Extract the [x, y] coordinate from the center of the cell holding the provided text.  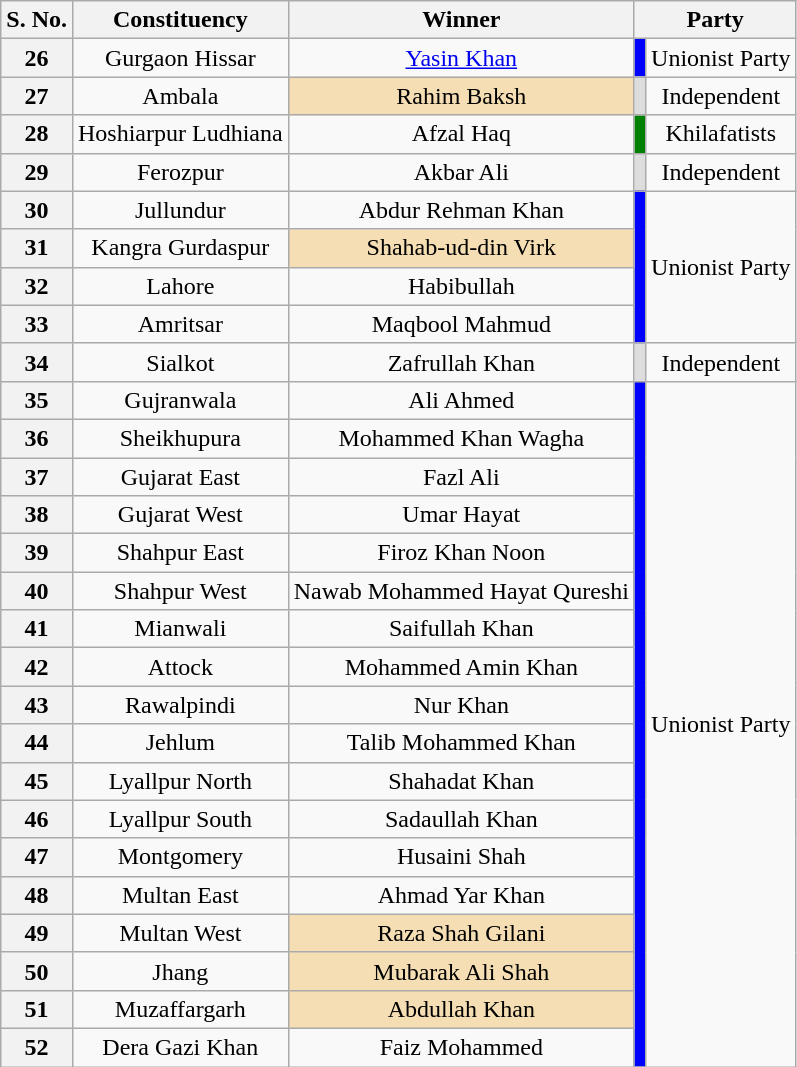
Firoz Khan Noon [461, 553]
37 [37, 477]
51 [37, 1009]
40 [37, 591]
48 [37, 895]
42 [37, 667]
Nur Khan [461, 705]
29 [37, 172]
Umar Hayat [461, 515]
Ali Ahmed [461, 400]
Shahpur West [180, 591]
34 [37, 362]
Amritsar [180, 324]
41 [37, 629]
35 [37, 400]
Zafrullah Khan [461, 362]
Ambala [180, 96]
Kangra Gurdaspur [180, 248]
Lyallpur North [180, 781]
Sadaullah Khan [461, 819]
Mubarak Ali Shah [461, 971]
27 [37, 96]
Jullundur [180, 210]
47 [37, 857]
Rawalpindi [180, 705]
Winner [461, 20]
49 [37, 933]
Gujranwala [180, 400]
Jhang [180, 971]
Mohammed Amin Khan [461, 667]
Mohammed Khan Wagha [461, 438]
Multan East [180, 895]
Sheikhupura [180, 438]
38 [37, 515]
Jehlum [180, 743]
S. No. [37, 20]
Faiz Mohammed [461, 1047]
Hoshiarpur Ludhiana [180, 134]
39 [37, 553]
Abdur Rehman Khan [461, 210]
44 [37, 743]
Shahab-ud-din Virk [461, 248]
Attock [180, 667]
45 [37, 781]
Khilafatists [721, 134]
28 [37, 134]
Husaini Shah [461, 857]
26 [37, 58]
Ferozpur [180, 172]
33 [37, 324]
Shahadat Khan [461, 781]
Dera Gazi Khan [180, 1047]
Ahmad Yar Khan [461, 895]
Yasin Khan [461, 58]
36 [37, 438]
Gujarat East [180, 477]
Habibullah [461, 286]
Afzal Haq [461, 134]
Talib Mohammed Khan [461, 743]
Lyallpur South [180, 819]
Maqbool Mahmud [461, 324]
Muzaffargarh [180, 1009]
Gujarat West [180, 515]
Nawab Mohammed Hayat Qureshi [461, 591]
46 [37, 819]
Fazl Ali [461, 477]
Saifullah Khan [461, 629]
Montgomery [180, 857]
Constituency [180, 20]
Shahpur East [180, 553]
Mianwali [180, 629]
Lahore [180, 286]
Raza Shah Gilani [461, 933]
Multan West [180, 933]
Party [714, 20]
43 [37, 705]
31 [37, 248]
52 [37, 1047]
50 [37, 971]
Abdullah Khan [461, 1009]
30 [37, 210]
Rahim Baksh [461, 96]
Gurgaon Hissar [180, 58]
Akbar Ali [461, 172]
32 [37, 286]
Sialkot [180, 362]
